For the text-containing cell, return its midpoint in [X, Y] coordinate format. 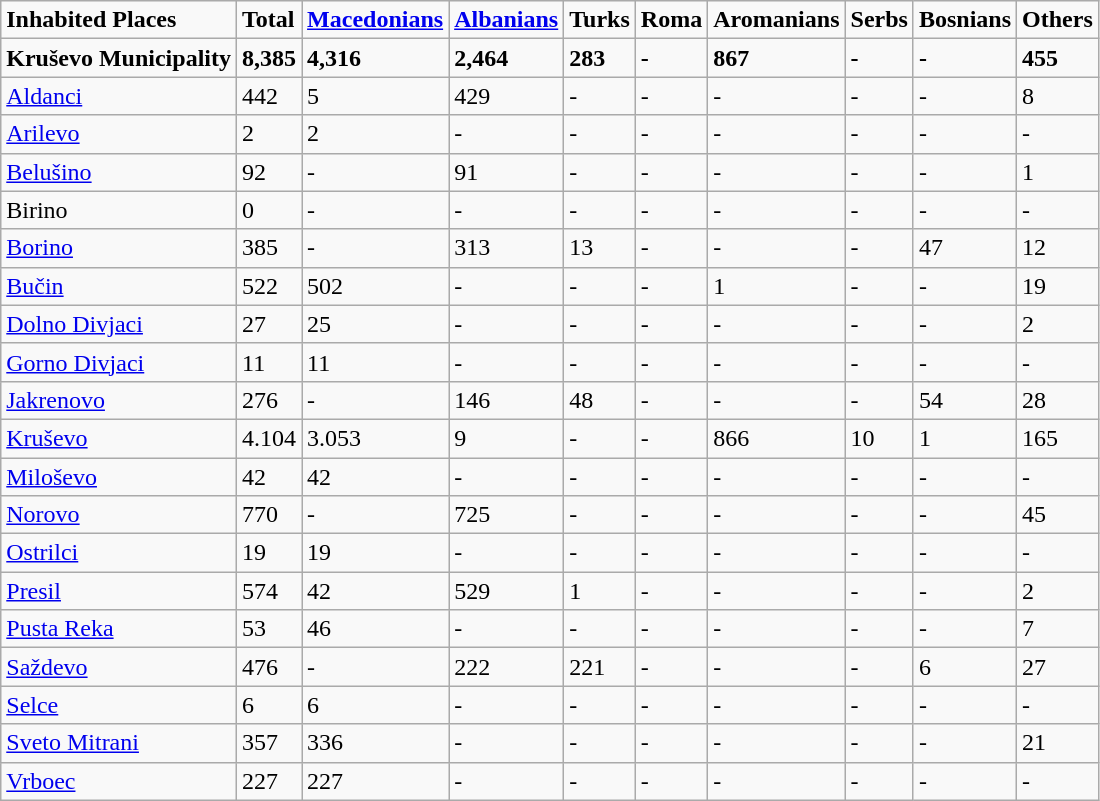
53 [268, 629]
10 [879, 438]
Kruševo [119, 438]
313 [506, 248]
221 [600, 667]
Bosnians [964, 20]
357 [268, 743]
Selce [119, 705]
Aldanci [119, 96]
502 [376, 286]
Arilevo [119, 134]
385 [268, 248]
2,464 [506, 58]
4.104 [268, 438]
Aromanians [776, 20]
28 [1058, 400]
91 [506, 172]
Ostrilci [119, 553]
5 [376, 96]
48 [600, 400]
476 [268, 667]
Presil [119, 591]
4,316 [376, 58]
45 [1058, 515]
442 [268, 96]
8,385 [268, 58]
Others [1058, 20]
Kruševo Municipality [119, 58]
Sveto Mitrani [119, 743]
Belušino [119, 172]
3.053 [376, 438]
25 [376, 324]
Roma [671, 20]
336 [376, 743]
Inhabited Places [119, 20]
54 [964, 400]
866 [776, 438]
529 [506, 591]
12 [1058, 248]
0 [268, 210]
21 [1058, 743]
Jakrenovo [119, 400]
Serbs [879, 20]
222 [506, 667]
Birino [119, 210]
770 [268, 515]
47 [964, 248]
522 [268, 286]
Turks [600, 20]
7 [1058, 629]
Vrboec [119, 781]
Miloševo [119, 477]
46 [376, 629]
429 [506, 96]
283 [600, 58]
Norovo [119, 515]
9 [506, 438]
276 [268, 400]
13 [600, 248]
Gorno Divjaci [119, 362]
867 [776, 58]
455 [1058, 58]
92 [268, 172]
725 [506, 515]
Pusta Reka [119, 629]
146 [506, 400]
8 [1058, 96]
574 [268, 591]
Albanians [506, 20]
Macedonians [376, 20]
Total [268, 20]
Saždevo [119, 667]
165 [1058, 438]
Borino [119, 248]
Dolno Divjaci [119, 324]
Bučin [119, 286]
